Determine the (x, y) coordinate at the center of the cell enclosing the given text.  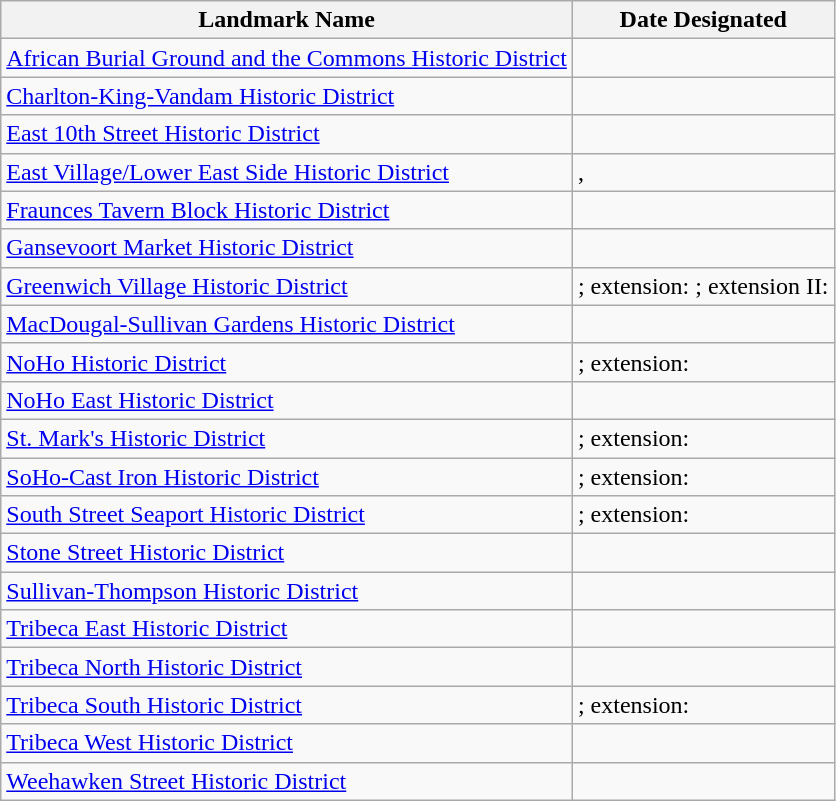
MacDougal-Sullivan Gardens Historic District (287, 324)
Charlton-King-Vandam Historic District (287, 96)
Stone Street Historic District (287, 553)
Gansevoort Market Historic District (287, 248)
Tribeca North Historic District (287, 667)
NoHo East Historic District (287, 400)
South Street Seaport Historic District (287, 515)
Tribeca East Historic District (287, 629)
Tribeca South Historic District (287, 705)
Tribeca West Historic District (287, 743)
Fraunces Tavern Block Historic District (287, 210)
Date Designated (703, 20)
NoHo Historic District (287, 362)
African Burial Ground and the Commons Historic District (287, 58)
East 10th Street Historic District (287, 134)
Greenwich Village Historic District (287, 286)
Landmark Name (287, 20)
St. Mark's Historic District (287, 438)
East Village/Lower East Side Historic District (287, 172)
Weehawken Street Historic District (287, 781)
Sullivan-Thompson Historic District (287, 591)
; extension: ; extension II: (703, 286)
SoHo-Cast Iron Historic District (287, 477)
, (703, 172)
